Locate the cell with the specified text and output its [x, y] center coordinate. 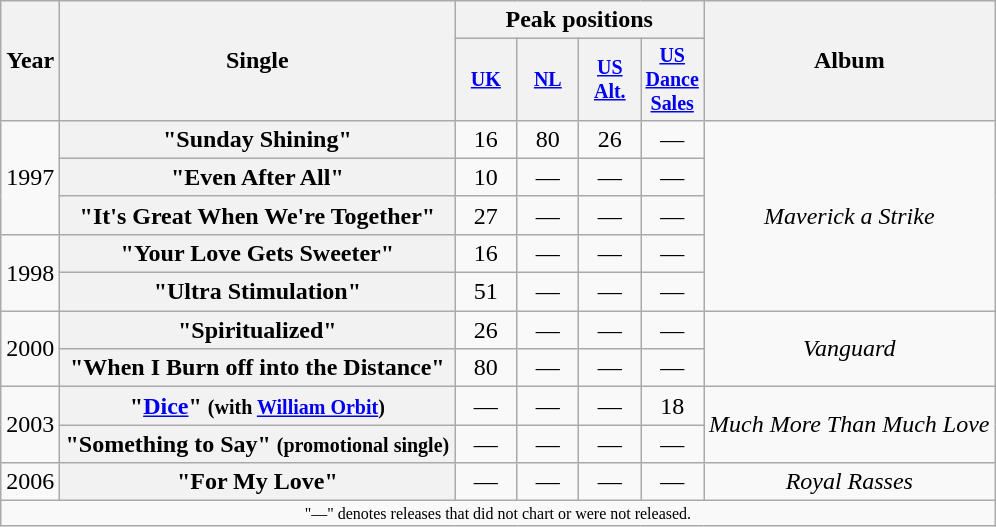
"Spiritualized" [258, 330]
Much More Than Much Love [850, 425]
USAlt. [610, 80]
10 [486, 177]
Maverick a Strike [850, 215]
"Even After All" [258, 177]
"For My Love" [258, 482]
"Dice" (with William Orbit) [258, 406]
USDanceSales [672, 80]
"Sunday Shining" [258, 139]
Single [258, 61]
2006 [30, 482]
51 [486, 292]
Album [850, 61]
1998 [30, 272]
Royal Rasses [850, 482]
27 [486, 215]
18 [672, 406]
"Ultra Stimulation" [258, 292]
Peak positions [580, 20]
1997 [30, 177]
Vanguard [850, 349]
"Something to Say" (promotional single) [258, 444]
"Your Love Gets Sweeter" [258, 253]
2000 [30, 349]
"It's Great When We're Together" [258, 215]
NL [548, 80]
"When I Burn off into the Distance" [258, 368]
"—" denotes releases that did not chart or were not released. [498, 513]
Year [30, 61]
UK [486, 80]
2003 [30, 425]
